Search for the cell housing the specified text and yield its (x, y) center coordinate. 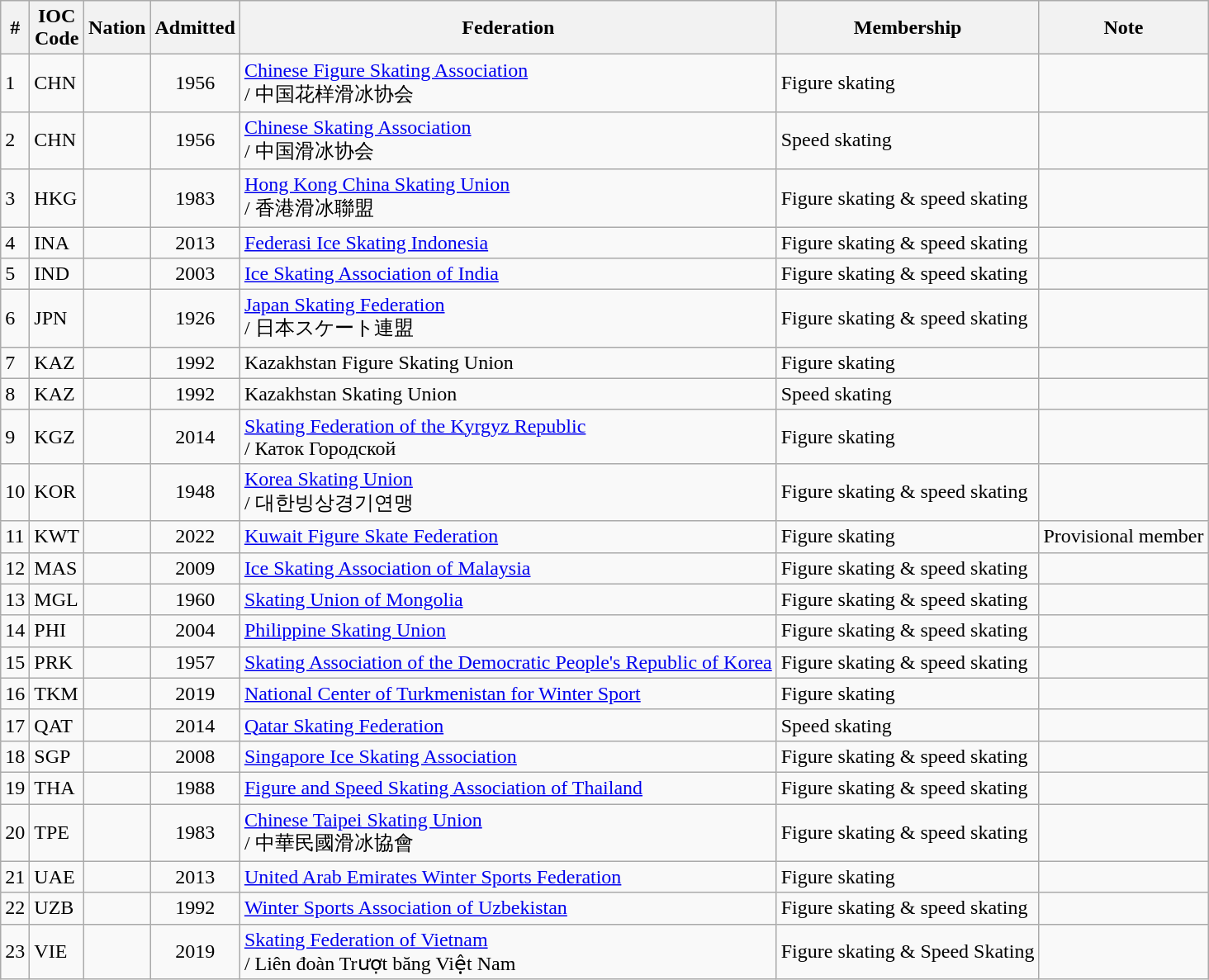
JPN (57, 319)
Federation (508, 28)
# (15, 28)
Singapore Ice Skating Association (508, 756)
Figure and Speed Skating Association of Thailand (508, 788)
13 (15, 599)
3 (15, 198)
2022 (195, 537)
Provisional member (1123, 537)
SGP (57, 756)
Admitted (195, 28)
11 (15, 537)
Hong Kong China Skating Union / 香港滑冰聯盟 (508, 198)
Federasi Ice Skating Indonesia (508, 242)
Qatar Skating Federation (508, 725)
2008 (195, 756)
INA (57, 242)
1988 (195, 788)
Chinese Skating Association / 中国滑冰协会 (508, 140)
PRK (57, 662)
17 (15, 725)
KWT (57, 537)
9 (15, 436)
1 (15, 83)
1960 (195, 599)
Membership (908, 28)
PHI (57, 631)
6 (15, 319)
Note (1123, 28)
HKG (57, 198)
20 (15, 833)
12 (15, 568)
2004 (195, 631)
IND (57, 274)
QAT (57, 725)
Ice Skating Association of India (508, 274)
MAS (57, 568)
18 (15, 756)
22 (15, 908)
1957 (195, 662)
National Center of Turkmenistan for Winter Sport (508, 694)
10 (15, 492)
VIE (57, 951)
KOR (57, 492)
IOC Code (57, 28)
TPE (57, 833)
14 (15, 631)
5 (15, 274)
THA (57, 788)
15 (15, 662)
7 (15, 362)
Chinese Figure Skating Association / 中国花样滑冰协会 (508, 83)
19 (15, 788)
Nation (117, 28)
1926 (195, 319)
KGZ (57, 436)
Skating Association of the Democratic People's Republic of Korea (508, 662)
Chinese Taipei Skating Union / 中華民國滑冰協會 (508, 833)
23 (15, 951)
Japan Skating Federation / 日本スケート連盟 (508, 319)
4 (15, 242)
Figure skating & Speed Skating (908, 951)
2 (15, 140)
16 (15, 694)
Kazakhstan Figure Skating Union (508, 362)
Skating Federation of Vietnam / Liên đoàn Trượt băng Việt Nam (508, 951)
2003 (195, 274)
Winter Sports Association of Uzbekistan (508, 908)
1948 (195, 492)
Skating Union of Mongolia (508, 599)
Kazakhstan Skating Union (508, 394)
Kuwait Figure Skate Federation (508, 537)
UZB (57, 908)
Korea Skating Union / 대한빙상경기연맹 (508, 492)
Ice Skating Association of Malaysia (508, 568)
MGL (57, 599)
21 (15, 877)
TKM (57, 694)
United Arab Emirates Winter Sports Federation (508, 877)
Skating Federation of the Kyrgyz Republic / Каток Городской (508, 436)
2009 (195, 568)
8 (15, 394)
UAE (57, 877)
Philippine Skating Union (508, 631)
